Extract the (x, y) coordinate from the center of the cell holding the provided text.  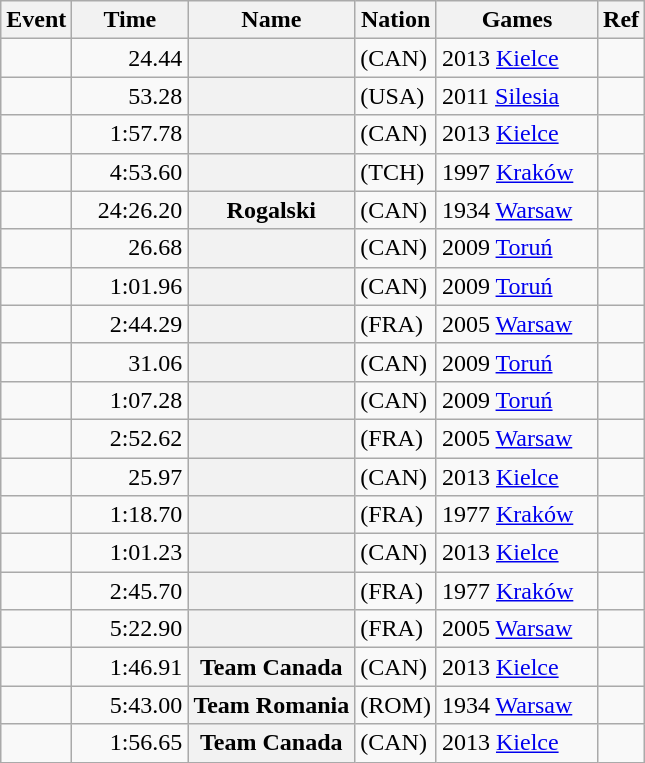
24.44 (130, 58)
53.28 (130, 96)
26.68 (130, 248)
2:45.70 (130, 591)
Event (36, 20)
2:52.62 (130, 438)
1:01.96 (130, 286)
(ROM) (396, 705)
4:53.60 (130, 172)
1:57.78 (130, 134)
Name (272, 20)
1:18.70 (130, 515)
24:26.20 (130, 210)
25.97 (130, 477)
Games (516, 20)
31.06 (130, 362)
Nation (396, 20)
1:56.65 (130, 743)
5:43.00 (130, 705)
1997 Kraków (516, 172)
(TCH) (396, 172)
1:46.91 (130, 667)
Ref (622, 20)
Time (130, 20)
1:07.28 (130, 400)
2011 Silesia (516, 96)
5:22.90 (130, 629)
Rogalski (272, 210)
2:44.29 (130, 324)
1:01.23 (130, 553)
Team Romania (272, 705)
(USA) (396, 96)
